For the text-containing cell, return its midpoint in [x, y] coordinate format. 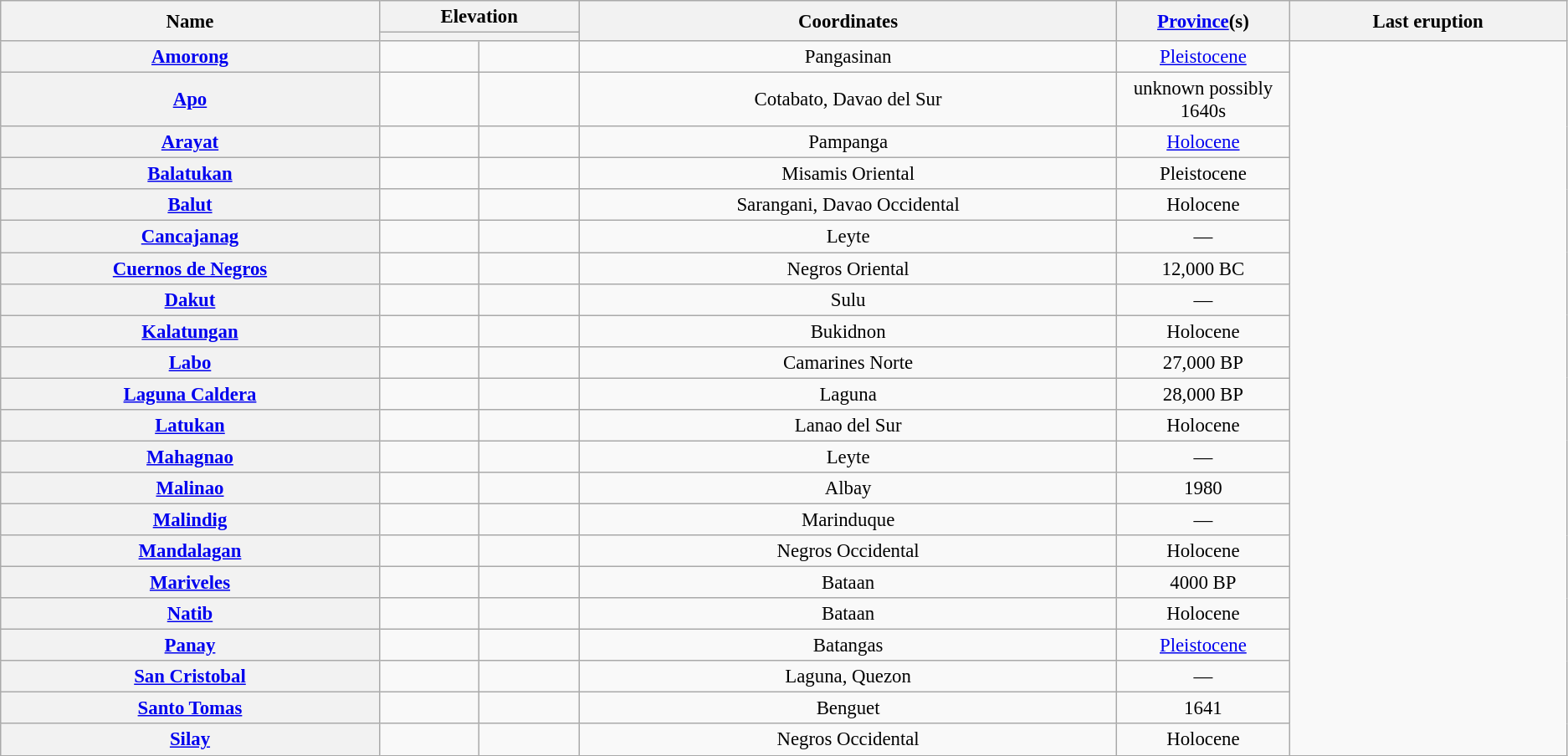
Mariveles [190, 583]
Mahagnao [190, 457]
Malinao [190, 488]
Arayat [190, 142]
San Cristobal [190, 677]
Laguna Caldera [190, 394]
Malindig [190, 519]
Marinduque [848, 519]
12,000 BC [1203, 268]
Balut [190, 205]
Sarangani, Davao Occidental [848, 205]
27,000 BP [1203, 362]
Laguna, Quezon [848, 677]
Pampanga [848, 142]
Misamis Oriental [848, 174]
1980 [1203, 488]
Cancajanag [190, 237]
Bukidnon [848, 331]
Silay [190, 740]
Dakut [190, 299]
Cuernos de Negros [190, 268]
Camarines Norte [848, 362]
Cotabato, Davao del Sur [848, 100]
Lanao del Sur [848, 426]
4000 BP [1203, 583]
Natib [190, 614]
Pangasinan [848, 57]
Balatukan [190, 174]
Albay [848, 488]
28,000 BP [1203, 394]
Province(s) [1203, 21]
Amorong [190, 57]
Coordinates [848, 21]
Sulu [848, 299]
Name [190, 21]
Benguet [848, 708]
Elevation [479, 17]
unknown possibly 1640s [1203, 100]
Santo Tomas [190, 708]
Labo [190, 362]
Laguna [848, 394]
Negros Oriental [848, 268]
Latukan [190, 426]
1641 [1203, 708]
Batangas [848, 646]
Kalatungan [190, 331]
Panay [190, 646]
Last eruption [1428, 21]
Mandalagan [190, 551]
Apo [190, 100]
